From the cell containing the given text, extract its center point as (x, y) coordinate. 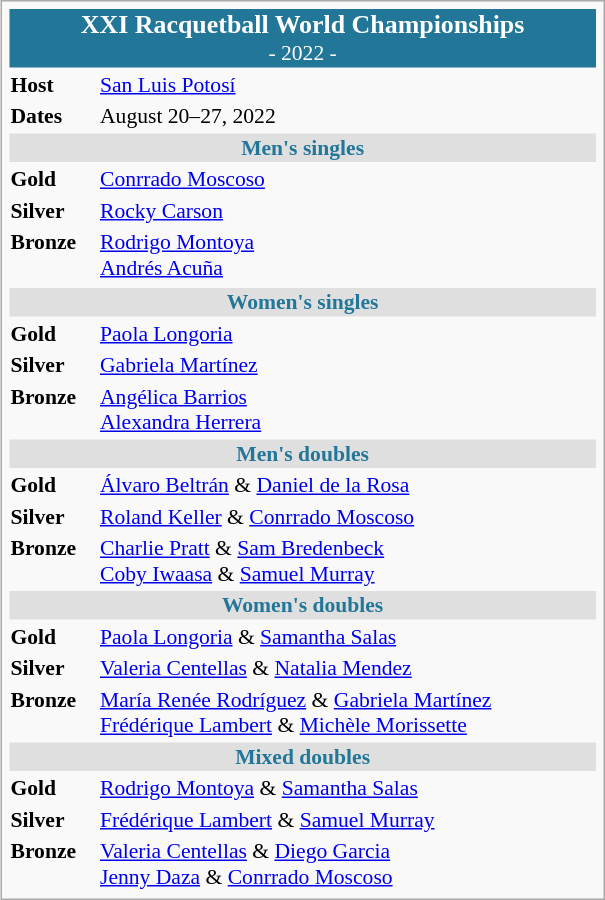
Charlie Pratt & Sam Bredenbeck Coby Iwaasa & Samuel Murray (348, 561)
Host (52, 84)
Rodrigo Montoya & Samantha Salas (348, 788)
XXI Racquetball World Championships- 2022 - (302, 38)
Paola Longoria (348, 333)
Valeria Centellas & Natalia Mendez (348, 668)
Valeria Centellas & Diego Garcia Jenny Daza & Conrrado Moscoso (348, 864)
San Luis Potosí (348, 84)
Dates (52, 116)
Roland Keller & Conrrado Moscoso (348, 516)
Rocky Carson (348, 210)
Men's doubles (302, 453)
Álvaro Beltrán & Daniel de la Rosa (348, 485)
Gabriela Martínez (348, 365)
Men's singles (302, 147)
Rodrigo Montoya Andrés Acuña (348, 255)
Conrrado Moscoso (348, 179)
Paola Longoria & Samantha Salas (348, 636)
María Renée Rodríguez & Gabriela Martínez Frédérique Lambert & Michèle Morissette (348, 712)
Angélica Barrios Alexandra Herrera (348, 409)
Women's singles (302, 302)
August 20–27, 2022 (348, 116)
Frédérique Lambert & Samuel Murray (348, 819)
Mixed doubles (302, 756)
Women's doubles (302, 605)
